Output the [X, Y] coordinate of the center of the cell containing the given text.  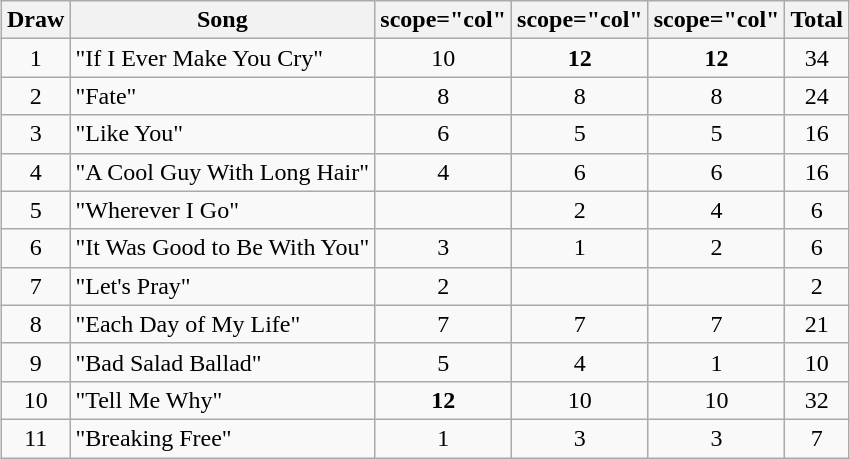
"Fate" [222, 96]
"Wherever I Go" [222, 210]
"Like You" [222, 134]
"It Was Good to Be With You" [222, 248]
"A Cool Guy With Long Hair" [222, 172]
"If I Ever Make You Cry" [222, 58]
"Each Day of My Life" [222, 324]
Total [817, 20]
9 [36, 362]
"Tell Me Why" [222, 400]
"Bad Salad Ballad" [222, 362]
34 [817, 58]
Draw [36, 20]
"Breaking Free" [222, 438]
32 [817, 400]
"Let's Pray" [222, 286]
Song [222, 20]
24 [817, 96]
11 [36, 438]
21 [817, 324]
